Search for the cell housing the specified text and yield its (x, y) center coordinate. 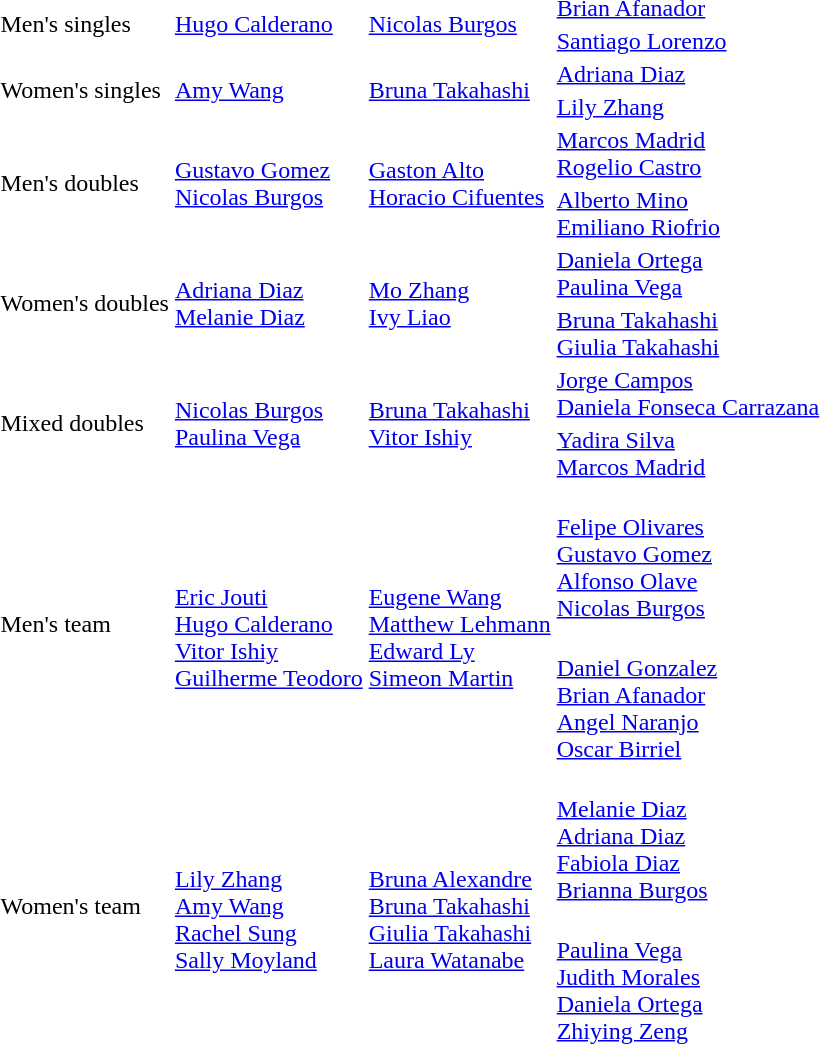
Nicolas Burgos Paulina Vega (268, 424)
Amy Wang (268, 90)
Adriana Diaz Melanie Diaz (268, 304)
Gaston Alto Horacio Cifuentes (460, 184)
Eugene WangMatthew LehmannEdward LySimeon Martin (460, 624)
Eric JoutiHugo CalderanoVitor IshiyGuilherme Teodoro (268, 624)
Gustavo Gomez Nicolas Burgos (268, 184)
Bruna Takahashi Vitor Ishiy (460, 424)
Mo Zhang Ivy Liao (460, 304)
Bruna Takahashi (460, 90)
